Identify which cell holds the provided text, then report its (x, y) central coordinate. 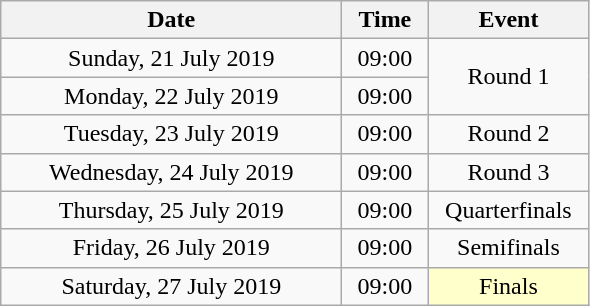
Saturday, 27 July 2019 (172, 286)
Date (172, 20)
Round 1 (508, 77)
Quarterfinals (508, 210)
Tuesday, 23 July 2019 (172, 134)
Finals (508, 286)
Sunday, 21 July 2019 (172, 58)
Friday, 26 July 2019 (172, 248)
Time (385, 20)
Round 3 (508, 172)
Round 2 (508, 134)
Monday, 22 July 2019 (172, 96)
Wednesday, 24 July 2019 (172, 172)
Semifinals (508, 248)
Thursday, 25 July 2019 (172, 210)
Event (508, 20)
